Identify which cell holds the provided text, then report its [X, Y] central coordinate. 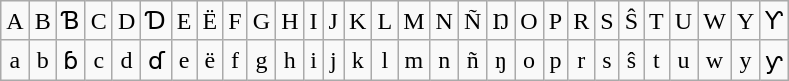
c [98, 60]
O [529, 21]
Ɗ [156, 21]
Ɓ [70, 21]
b [42, 60]
Ñ [472, 21]
I [314, 21]
T [657, 21]
F [235, 21]
ë [210, 60]
P [555, 21]
Ŝ [631, 21]
J [333, 21]
S [607, 21]
n [444, 60]
ŋ [501, 60]
U [683, 21]
i [314, 60]
a [15, 60]
k [358, 60]
l [385, 60]
ñ [472, 60]
u [683, 60]
G [261, 21]
M [414, 21]
Ƴ [774, 21]
w [715, 60]
g [261, 60]
s [607, 60]
ɓ [70, 60]
d [126, 60]
R [582, 21]
Ŋ [501, 21]
ŝ [631, 60]
t [657, 60]
Ë [210, 21]
m [414, 60]
j [333, 60]
y [745, 60]
B [42, 21]
C [98, 21]
A [15, 21]
f [235, 60]
K [358, 21]
D [126, 21]
Y [745, 21]
ɗ [156, 60]
p [555, 60]
L [385, 21]
H [290, 21]
N [444, 21]
o [529, 60]
W [715, 21]
h [290, 60]
E [184, 21]
e [184, 60]
ƴ [774, 60]
r [582, 60]
